For the text-containing cell, return its midpoint in [x, y] coordinate format. 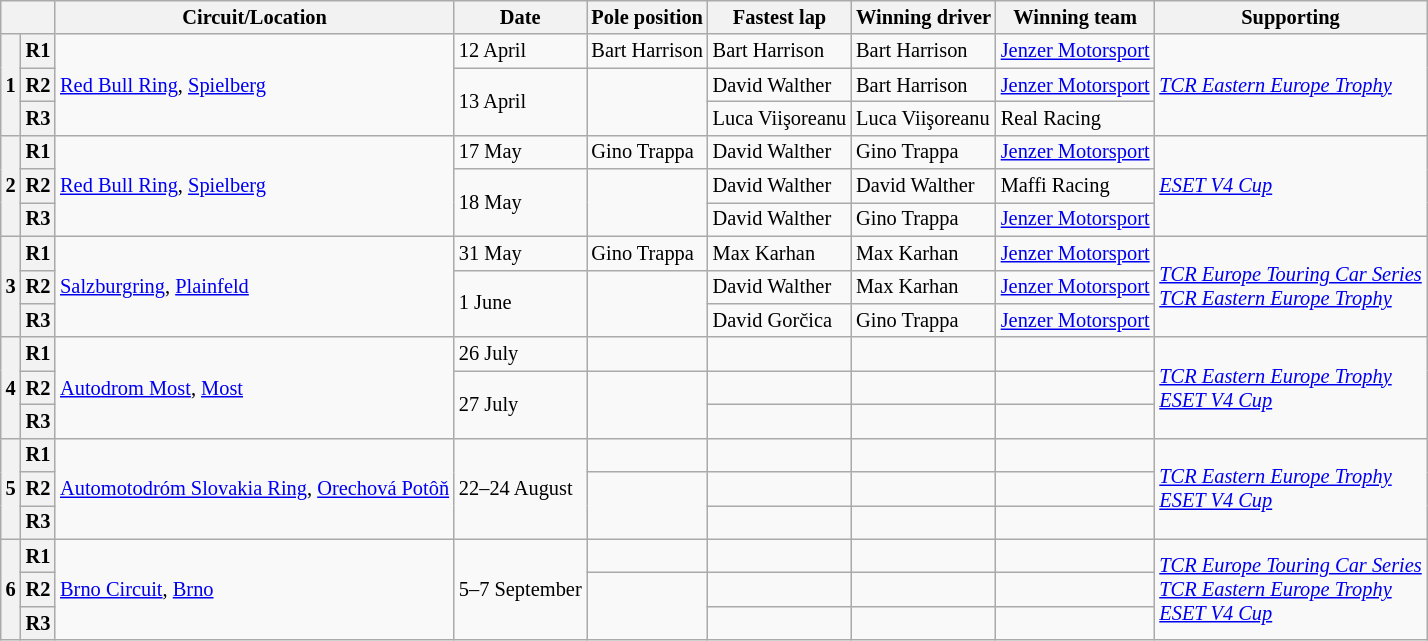
Autodrom Most, Most [254, 388]
Pole position [646, 17]
TCR Europe Touring Car SeriesTCR Eastern Europe TrophyESET V4 Cup [1290, 590]
ESET V4 Cup [1290, 186]
1 [11, 84]
Circuit/Location [254, 17]
31 May [520, 253]
3 [11, 286]
Winning team [1076, 17]
Maffi Racing [1076, 186]
5–7 September [520, 590]
4 [11, 388]
David Gorčica [780, 320]
Salzburgring, Plainfeld [254, 286]
13 April [520, 102]
18 May [520, 202]
TCR Eastern Europe Trophy [1290, 84]
Fastest lap [780, 17]
22–24 August [520, 488]
Real Racing [1076, 118]
26 July [520, 354]
TCR Europe Touring Car SeriesTCR Eastern Europe Trophy [1290, 286]
Automotodróm Slovakia Ring, Orechová Potôň [254, 488]
1 June [520, 304]
17 May [520, 152]
27 July [520, 404]
Supporting [1290, 17]
6 [11, 590]
Date [520, 17]
5 [11, 488]
Brno Circuit, Brno [254, 590]
2 [11, 186]
12 April [520, 51]
Winning driver [924, 17]
